Capture the cell that displays the provided text and extract its (X, Y) central coordinate. 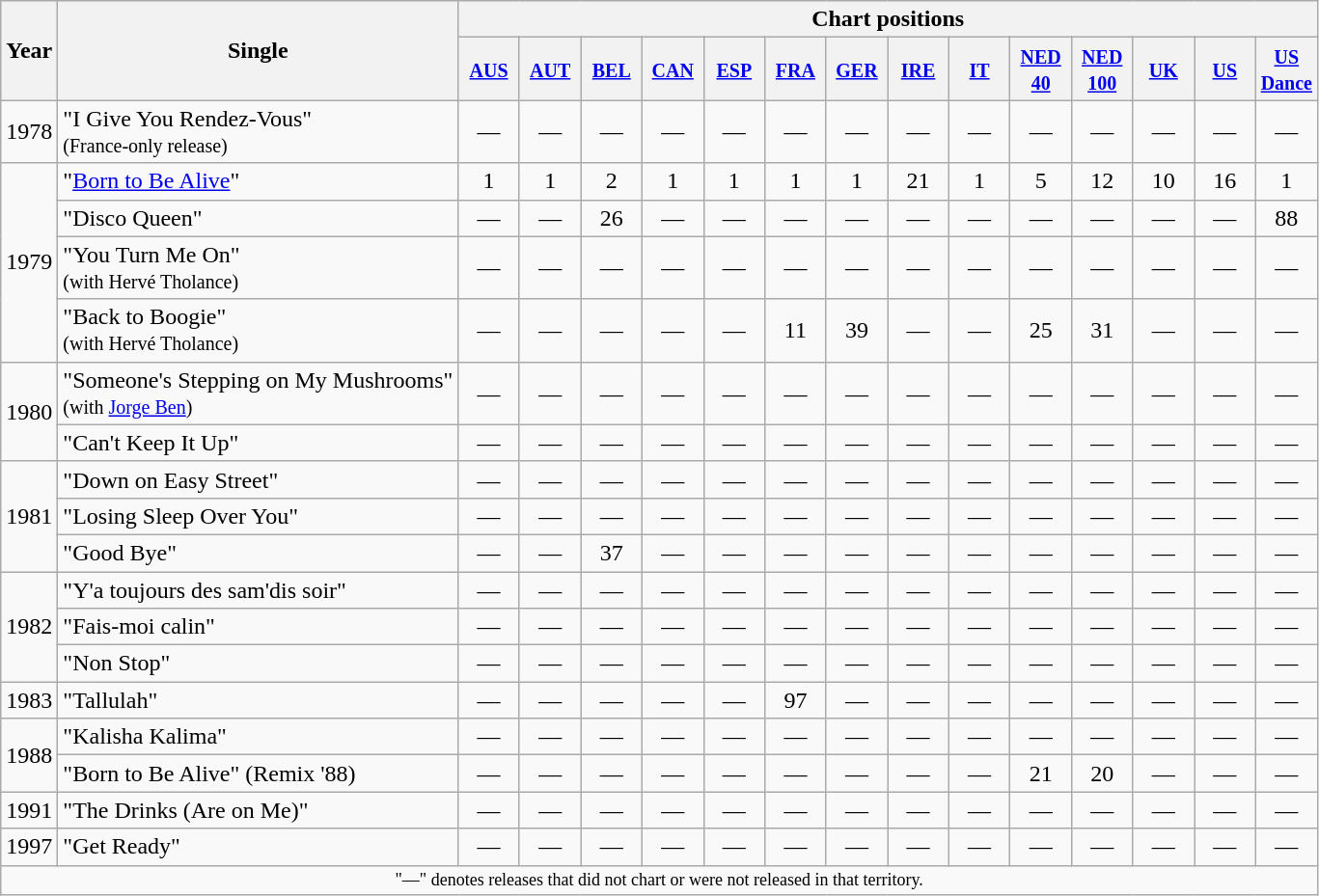
97 (796, 700)
25 (1041, 330)
"Disco Queen" (259, 218)
"Someone's Stepping on My Mushrooms" (with Jorge Ben) (259, 394)
AUS (489, 69)
11 (796, 330)
39 (857, 330)
31 (1102, 330)
12 (1102, 181)
2 (612, 181)
"Born to Be Alive" (259, 181)
Chart positions (888, 19)
"Can't Keep It Up" (259, 443)
CAN (673, 69)
1991 (29, 810)
"I Give You Rendez-Vous" (France-only release) (259, 131)
ESP (734, 69)
"The Drinks (Are on Me)" (259, 810)
1980 (29, 411)
IT (979, 69)
"Fais-moi calin" (259, 627)
GER (857, 69)
"Get Ready" (259, 847)
UK (1164, 69)
AUT (550, 69)
Year (29, 50)
1979 (29, 262)
1997 (29, 847)
1978 (29, 131)
16 (1225, 181)
"Non Stop" (259, 664)
"Down on Easy Street" (259, 479)
IRE (919, 69)
NED 100 (1102, 69)
"Kalisha Kalima" (259, 737)
5 (1041, 181)
FRA (796, 69)
37 (612, 553)
"—" denotes releases that did not chart or were not released in that territory. (660, 880)
"Losing Sleep Over You" (259, 516)
10 (1164, 181)
"You Turn Me On" (with Hervé Tholance) (259, 268)
"Tallulah" (259, 700)
26 (612, 218)
US Dance (1286, 69)
1981 (29, 516)
1988 (29, 755)
"Back to Boogie" (with Hervé Tholance) (259, 330)
"Y'a toujours des sam'dis soir" (259, 589)
US (1225, 69)
NED 40 (1041, 69)
Single (259, 50)
1983 (29, 700)
1982 (29, 626)
"Good Bye" (259, 553)
20 (1102, 774)
"Born to Be Alive" (Remix '88) (259, 774)
88 (1286, 218)
BEL (612, 69)
